Pinpoint the cell where the given text exists, returning its (X, Y) midpoint coordinate. 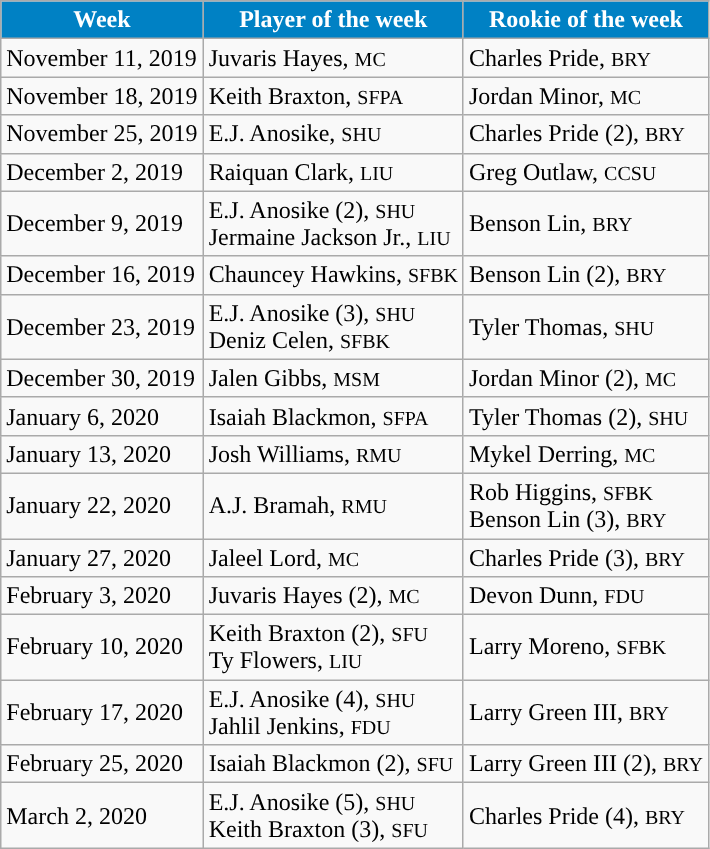
Jordan Minor (2), MC (586, 378)
E.J. Anosike (5), SHU Keith Braxton (3), SFU (333, 816)
Benson Lin, BRY (586, 224)
Benson Lin (2), BRY (586, 275)
Keith Braxton, SFPA (333, 96)
February 3, 2020 (102, 596)
Rob Higgins, SFBKBenson Lin (3), BRY (586, 506)
February 10, 2020 (102, 648)
A.J. Bramah, RMU (333, 506)
Larry Moreno, SFBK (586, 648)
November 11, 2019 (102, 58)
February 25, 2020 (102, 764)
Charles Pride (2), BRY (586, 134)
Larry Green III (2), BRY (586, 764)
Jaleel Lord, MC (333, 557)
Juvaris Hayes, MC (333, 58)
Raiquan Clark, LIU (333, 172)
E.J. Anosike (2), SHU Jermaine Jackson Jr., LIU (333, 224)
E.J. Anosike, SHU (333, 134)
Isaiah Blackmon, SFPA (333, 416)
Mykel Derring, MC (586, 454)
Keith Braxton (2), SFU Ty Flowers, LIU (333, 648)
Jalen Gibbs, MSM (333, 378)
December 2, 2019 (102, 172)
Larry Green III, BRY (586, 712)
Week (102, 20)
E.J. Anosike (3), SHU Deniz Celen, SFBK (333, 326)
Chauncey Hawkins, SFBK (333, 275)
January 6, 2020 (102, 416)
March 2, 2020 (102, 816)
Tyler Thomas (2), SHU (586, 416)
Player of the week (333, 20)
Josh Williams, RMU (333, 454)
November 25, 2019 (102, 134)
December 23, 2019 (102, 326)
November 18, 2019 (102, 96)
Devon Dunn, FDU (586, 596)
Juvaris Hayes (2), MC (333, 596)
Jordan Minor, MC (586, 96)
Greg Outlaw, CCSU (586, 172)
December 16, 2019 (102, 275)
Isaiah Blackmon (2), SFU (333, 764)
December 30, 2019 (102, 378)
Charles Pride (3), BRY (586, 557)
Charles Pride, BRY (586, 58)
January 22, 2020 (102, 506)
February 17, 2020 (102, 712)
January 27, 2020 (102, 557)
Charles Pride (4), BRY (586, 816)
January 13, 2020 (102, 454)
Rookie of the week (586, 20)
E.J. Anosike (4), SHU Jahlil Jenkins, FDU (333, 712)
December 9, 2019 (102, 224)
Tyler Thomas, SHU (586, 326)
